Determine the [X, Y] coordinate at the center of the cell enclosing the given text.  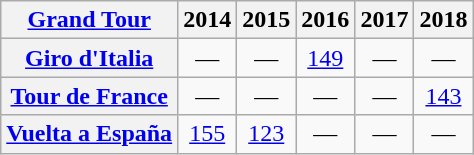
2015 [266, 20]
2018 [444, 20]
143 [444, 96]
2014 [208, 20]
155 [208, 134]
Giro d'Italia [90, 58]
Vuelta a España [90, 134]
149 [326, 58]
123 [266, 134]
2017 [384, 20]
Tour de France [90, 96]
Grand Tour [90, 20]
2016 [326, 20]
